Pinpoint the cell where the given text exists, returning its [x, y] midpoint coordinate. 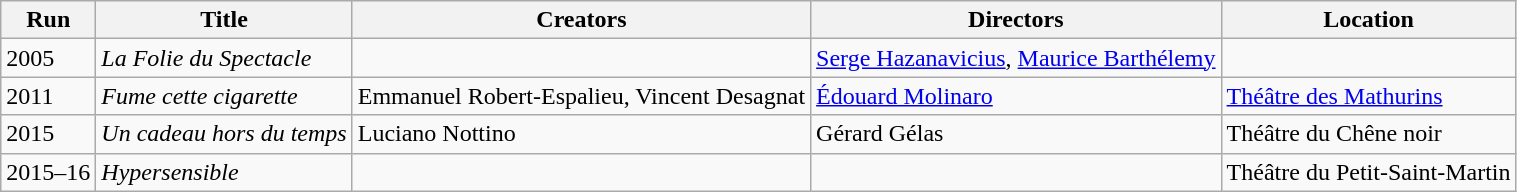
Théâtre du Petit-Saint-Martin [1368, 172]
Location [1368, 20]
Théâtre des Mathurins [1368, 96]
Hypersensible [224, 172]
Un cadeau hors du temps [224, 134]
Serge Hazanavicius, Maurice Barthélemy [1016, 58]
Emmanuel Robert-Espalieu, Vincent Desagnat [581, 96]
Title [224, 20]
Fume cette cigarette [224, 96]
2015 [48, 134]
2015–16 [48, 172]
Run [48, 20]
2011 [48, 96]
Gérard Gélas [1016, 134]
Creators [581, 20]
La Folie du Spectacle [224, 58]
Théâtre du Chêne noir [1368, 134]
Édouard Molinaro [1016, 96]
2005 [48, 58]
Luciano Nottino [581, 134]
Directors [1016, 20]
